Provide the (X, Y) coordinate of the cell's center where the given text is located.  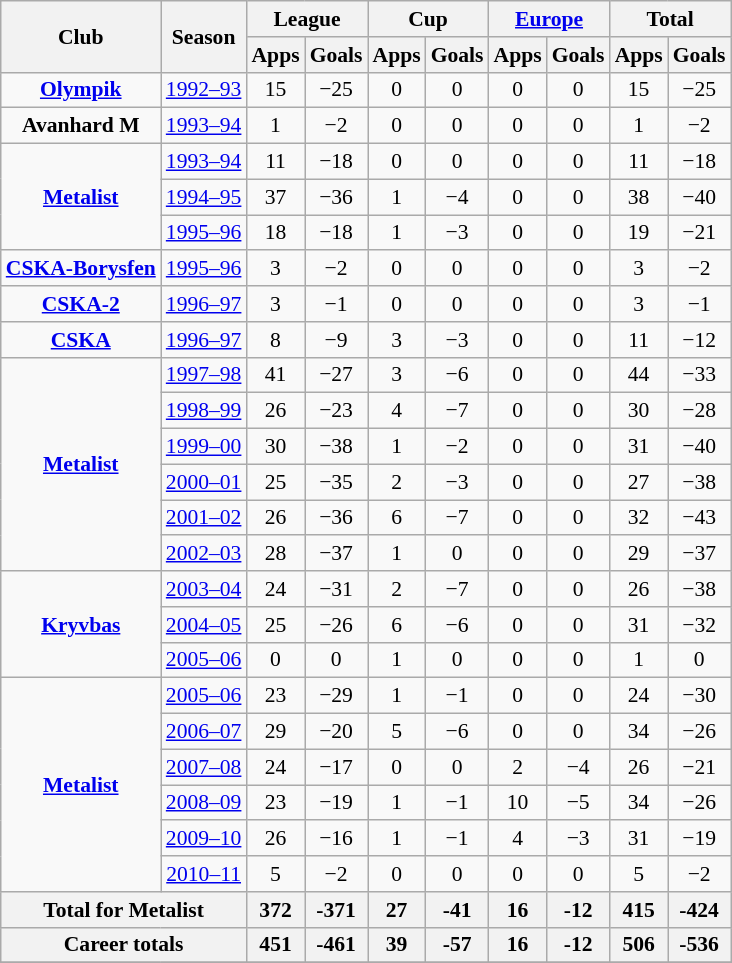
−43 (700, 518)
2006–07 (204, 732)
Total for Metalist (124, 910)
Career totals (124, 945)
-536 (700, 945)
2008–09 (204, 803)
1992–93 (204, 90)
19 (639, 233)
−23 (336, 411)
44 (639, 375)
39 (397, 945)
−20 (336, 732)
1999–00 (204, 447)
−32 (700, 625)
28 (275, 554)
2000–01 (204, 482)
38 (639, 197)
37 (275, 197)
10 (518, 803)
Avanhard M (81, 126)
415 (639, 910)
-424 (700, 910)
8 (275, 340)
2010–11 (204, 874)
−16 (336, 839)
Europe (550, 19)
League (306, 19)
32 (639, 518)
372 (275, 910)
−28 (700, 411)
1997–98 (204, 375)
1994–95 (204, 197)
41 (275, 375)
Total (670, 19)
−5 (578, 803)
2004–05 (204, 625)
Cup (428, 19)
1998–99 (204, 411)
−27 (336, 375)
−30 (700, 696)
-41 (458, 910)
Club (81, 36)
−29 (336, 696)
18 (275, 233)
Season (204, 36)
CSKA (81, 340)
-371 (336, 910)
CSKA-Borysfen (81, 269)
−31 (336, 589)
-57 (458, 945)
Kryvbas (81, 624)
−33 (700, 375)
Olympik (81, 90)
−12 (700, 340)
2002–03 (204, 554)
2009–10 (204, 839)
2007–08 (204, 767)
−9 (336, 340)
−35 (336, 482)
-461 (336, 945)
−17 (336, 767)
CSKA-2 (81, 304)
2001–02 (204, 518)
2003–04 (204, 589)
506 (639, 945)
451 (275, 945)
